For the text-containing cell, return its midpoint in (x, y) coordinate format. 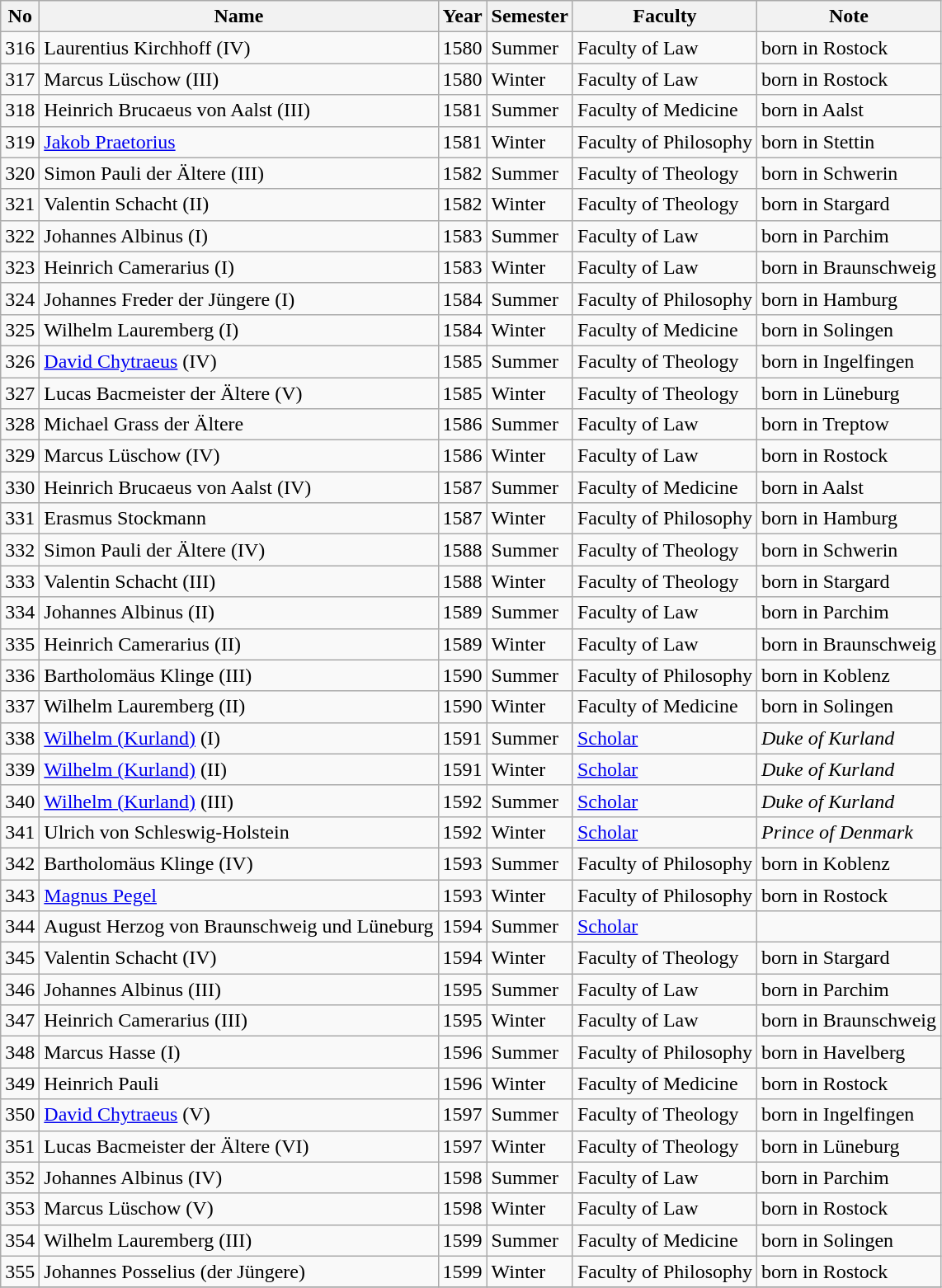
Wilhelm Lauremberg (II) (239, 707)
327 (20, 393)
Faculty (665, 16)
316 (20, 48)
347 (20, 1021)
319 (20, 142)
Jakob Praetorius (239, 142)
Note (850, 16)
325 (20, 330)
Heinrich Pauli (239, 1084)
Lucas Bacmeister der Ältere (V) (239, 393)
Johannes Freder der Jüngere (I) (239, 298)
Marcus Lüschow (IV) (239, 456)
351 (20, 1146)
Name (239, 16)
Johannes Albinus (II) (239, 613)
Heinrich Brucaeus von Aalst (IV) (239, 487)
329 (20, 456)
341 (20, 832)
346 (20, 990)
340 (20, 801)
Wilhelm Lauremberg (III) (239, 1240)
Lucas Bacmeister der Ältere (VI) (239, 1146)
349 (20, 1084)
Johannes Albinus (I) (239, 236)
Semester (530, 16)
Bartholomäus Klinge (IV) (239, 863)
born in Treptow (850, 425)
Wilhelm (Kurland) (II) (239, 769)
352 (20, 1178)
Wilhelm (Kurland) (III) (239, 801)
Johannes Posselius (der Jüngere) (239, 1272)
323 (20, 267)
No (20, 16)
Marcus Hasse (I) (239, 1052)
Wilhelm Lauremberg (I) (239, 330)
343 (20, 895)
Simon Pauli der Ältere (III) (239, 173)
331 (20, 519)
320 (20, 173)
Valentin Schacht (IV) (239, 958)
Heinrich Brucaeus von Aalst (III) (239, 110)
Marcus Lüschow (III) (239, 79)
David Chytraeus (IV) (239, 361)
August Herzog von Braunschweig und Lüneburg (239, 927)
Heinrich Camerarius (I) (239, 267)
355 (20, 1272)
330 (20, 487)
born in Stettin (850, 142)
Heinrich Camerarius (III) (239, 1021)
328 (20, 425)
Wilhelm (Kurland) (I) (239, 738)
322 (20, 236)
Valentin Schacht (II) (239, 204)
Johannes Albinus (IV) (239, 1178)
339 (20, 769)
Laurentius Kirchhoff (IV) (239, 48)
Michael Grass der Ältere (239, 425)
344 (20, 927)
335 (20, 644)
342 (20, 863)
Valentin Schacht (III) (239, 581)
350 (20, 1115)
326 (20, 361)
Bartholomäus Klinge (III) (239, 675)
Prince of Denmark (850, 832)
334 (20, 613)
David Chytraeus (V) (239, 1115)
Erasmus Stockmann (239, 519)
345 (20, 958)
Year (462, 16)
Marcus Lüschow (V) (239, 1209)
324 (20, 298)
348 (20, 1052)
333 (20, 581)
Simon Pauli der Ältere (IV) (239, 550)
Ulrich von Schleswig-Holstein (239, 832)
336 (20, 675)
Magnus Pegel (239, 895)
332 (20, 550)
338 (20, 738)
353 (20, 1209)
317 (20, 79)
Heinrich Camerarius (II) (239, 644)
321 (20, 204)
354 (20, 1240)
318 (20, 110)
Johannes Albinus (III) (239, 990)
337 (20, 707)
born in Havelberg (850, 1052)
